Return [X, Y] of the center of cell containing provided text 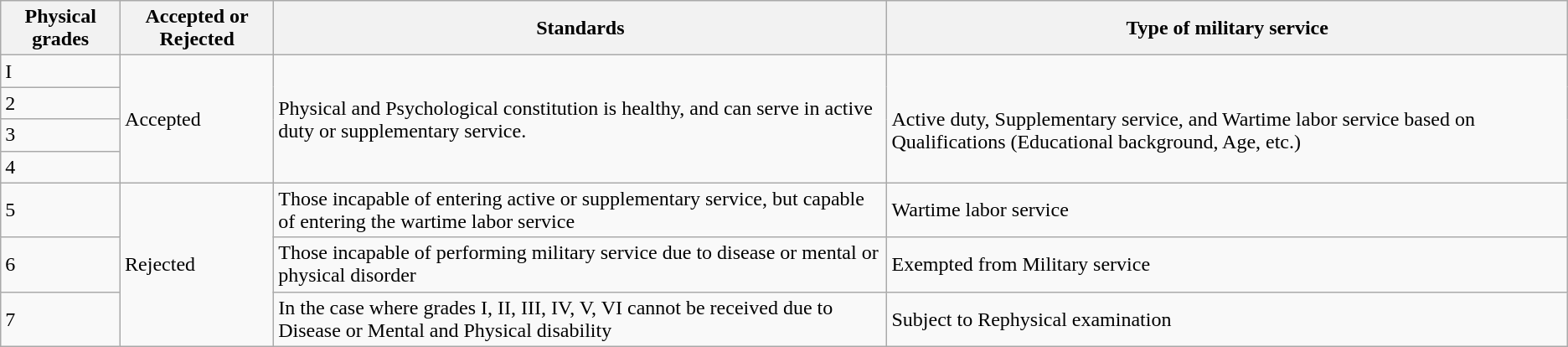
Wartime labor service [1227, 210]
Exempted from Military service [1227, 265]
Accepted or Rejected [198, 28]
Physical grades [60, 28]
Physical and Psychological constitution is healthy, and can serve in active duty or supplementary service. [580, 119]
Those incapable of performing military service due to disease or mental or physical disorder [580, 265]
Standards [580, 28]
4 [60, 167]
6 [60, 265]
Those incapable of entering active or supplementary service, but capable of entering the wartime labor service [580, 210]
7 [60, 319]
Rejected [198, 265]
Accepted [198, 119]
Active duty, Supplementary service, and Wartime labor service based on Qualifications (Educational background, Age, etc.) [1227, 119]
In the case where grades I, II, III, IV, V, VI cannot be received due to Disease or Mental and Physical disability [580, 319]
5 [60, 210]
I [60, 71]
Type of military service [1227, 28]
3 [60, 135]
2 [60, 103]
Subject to Rephysical examination [1227, 319]
